Provide the [X, Y] coordinate of the cell's center where the given text is located.  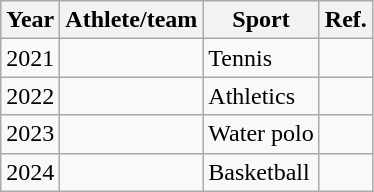
Athletics [261, 96]
2024 [30, 172]
2023 [30, 134]
Ref. [346, 20]
Sport [261, 20]
Athlete/team [132, 20]
Tennis [261, 58]
2022 [30, 96]
2021 [30, 58]
Basketball [261, 172]
Water polo [261, 134]
Year [30, 20]
